Capture the cell that displays the provided text and extract its (x, y) central coordinate. 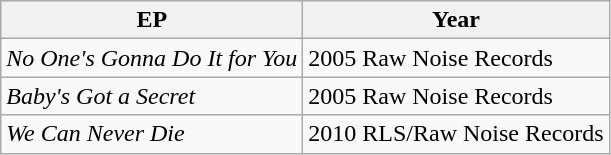
We Can Never Die (152, 134)
Year (456, 20)
2010 RLS/Raw Noise Records (456, 134)
Baby's Got a Secret (152, 96)
EP (152, 20)
No One's Gonna Do It for You (152, 58)
